Capture the cell that displays the provided text and extract its [x, y] central coordinate. 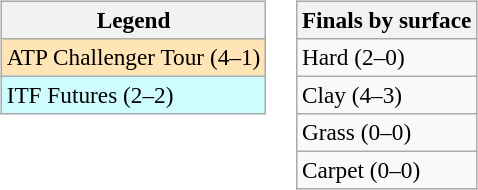
Legend [133, 20]
Carpet (0–0) [387, 171]
Grass (0–0) [387, 133]
Finals by surface [387, 20]
ATP Challenger Tour (4–1) [133, 57]
Clay (4–3) [387, 95]
ITF Futures (2–2) [133, 95]
Hard (2–0) [387, 57]
